Search for the cell housing the specified text and yield its [X, Y] center coordinate. 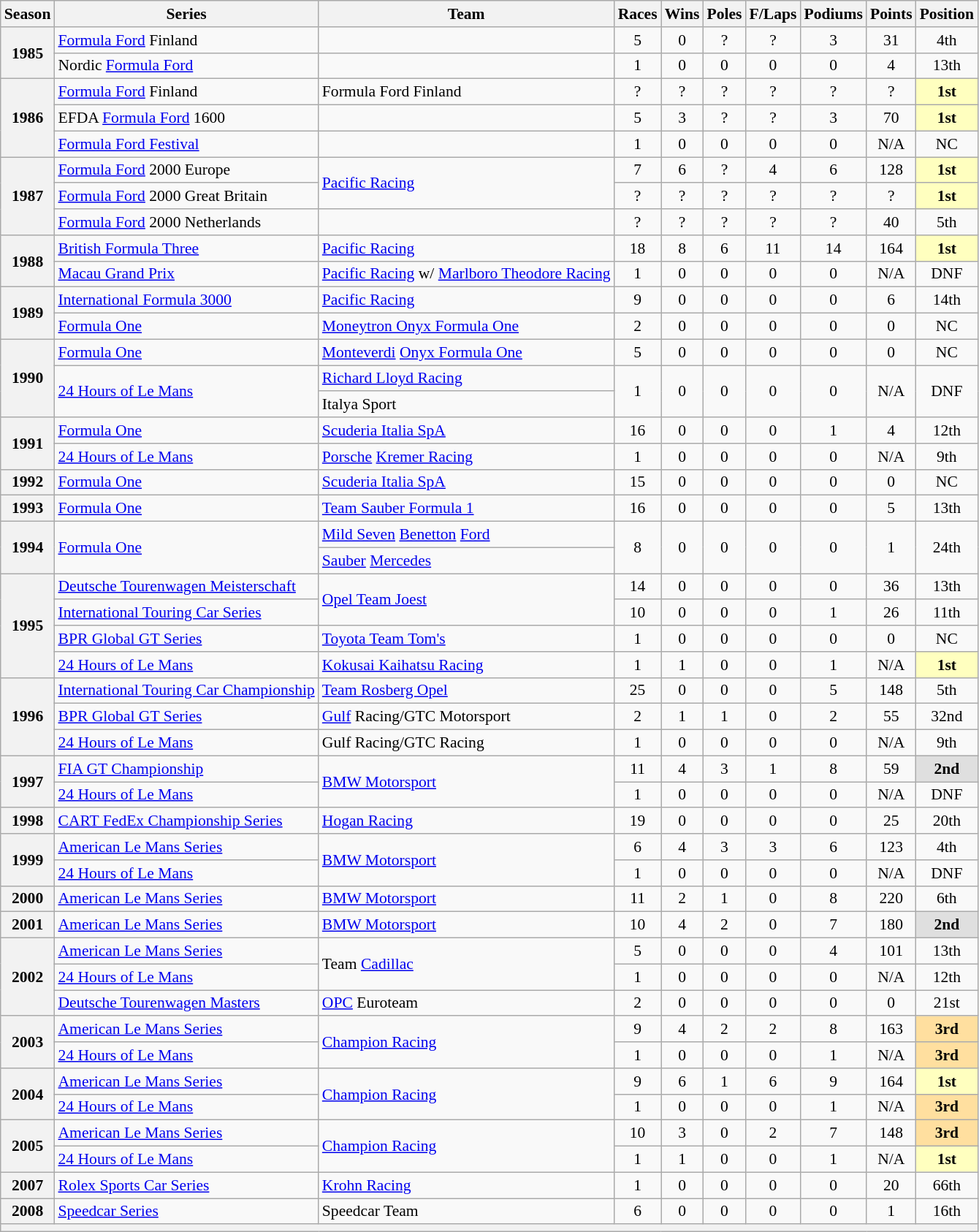
Podiums [833, 14]
1985 [28, 53]
21st [947, 1003]
1997 [28, 782]
20 [891, 1185]
FIA GT Championship [186, 769]
Position [947, 14]
26 [891, 613]
Points [891, 14]
Richard Lloyd Racing [466, 379]
2005 [28, 1146]
24th [947, 548]
2001 [28, 925]
1999 [28, 859]
1990 [28, 379]
Formula Ford 2000 Great Britain [186, 197]
1996 [28, 716]
20th [947, 821]
Nordic Formula Ford [186, 66]
Mild Seven Benetton Ford [466, 535]
British Formula Three [186, 248]
Hogan Racing [466, 821]
70 [891, 118]
Gulf Racing/GTC Motorsport [466, 717]
Moneytron Onyx Formula One [466, 327]
Toyota Team Tom's [466, 639]
1993 [28, 509]
CART FedEx Championship Series [186, 821]
6th [947, 899]
1994 [28, 548]
2004 [28, 1095]
Formula Ford 2000 Netherlands [186, 222]
2008 [28, 1212]
163 [891, 1030]
1998 [28, 821]
2002 [28, 978]
128 [891, 170]
OPC Euroteam [466, 1003]
Poles [724, 14]
2000 [28, 899]
1992 [28, 482]
Deutsche Tourenwagen Meisterschaft [186, 587]
EFDA Formula Ford 1600 [186, 118]
Speedcar Series [186, 1212]
F/Laps [773, 14]
Team Cadillac [466, 965]
Kokusai Kaihatsu Racing [466, 665]
1991 [28, 443]
Speedcar Team [466, 1212]
66th [947, 1185]
31 [891, 40]
Italya Sport [466, 405]
1989 [28, 313]
14th [947, 300]
16th [947, 1212]
Team [466, 14]
Sauber Mercedes [466, 560]
18 [638, 248]
International Touring Car Series [186, 613]
55 [891, 717]
19 [638, 821]
Pacific Racing w/ Marlboro Theodore Racing [466, 274]
Formula Ford Festival [186, 144]
36 [891, 587]
11th [947, 613]
101 [891, 951]
Macau Grand Prix [186, 274]
15 [638, 482]
Monteverdi Onyx Formula One [466, 352]
Deutsche Tourenwagen Masters [186, 1003]
59 [891, 769]
Team Rosberg Opel [466, 691]
32nd [947, 717]
Opel Team Joest [466, 599]
180 [891, 925]
1988 [28, 262]
220 [891, 899]
1987 [28, 196]
International Touring Car Championship [186, 691]
1995 [28, 625]
2007 [28, 1185]
International Formula 3000 [186, 300]
2003 [28, 1042]
Gulf Racing/GTC Racing [466, 743]
40 [891, 222]
Krohn Racing [466, 1185]
1986 [28, 118]
123 [891, 847]
Series [186, 14]
Rolex Sports Car Series [186, 1185]
Porsche Kremer Racing [466, 457]
Formula Ford 2000 Europe [186, 170]
Races [638, 14]
Wins [682, 14]
Season [28, 14]
Team Sauber Formula 1 [466, 509]
